From the cell containing the given text, extract its center point as [X, Y] coordinate. 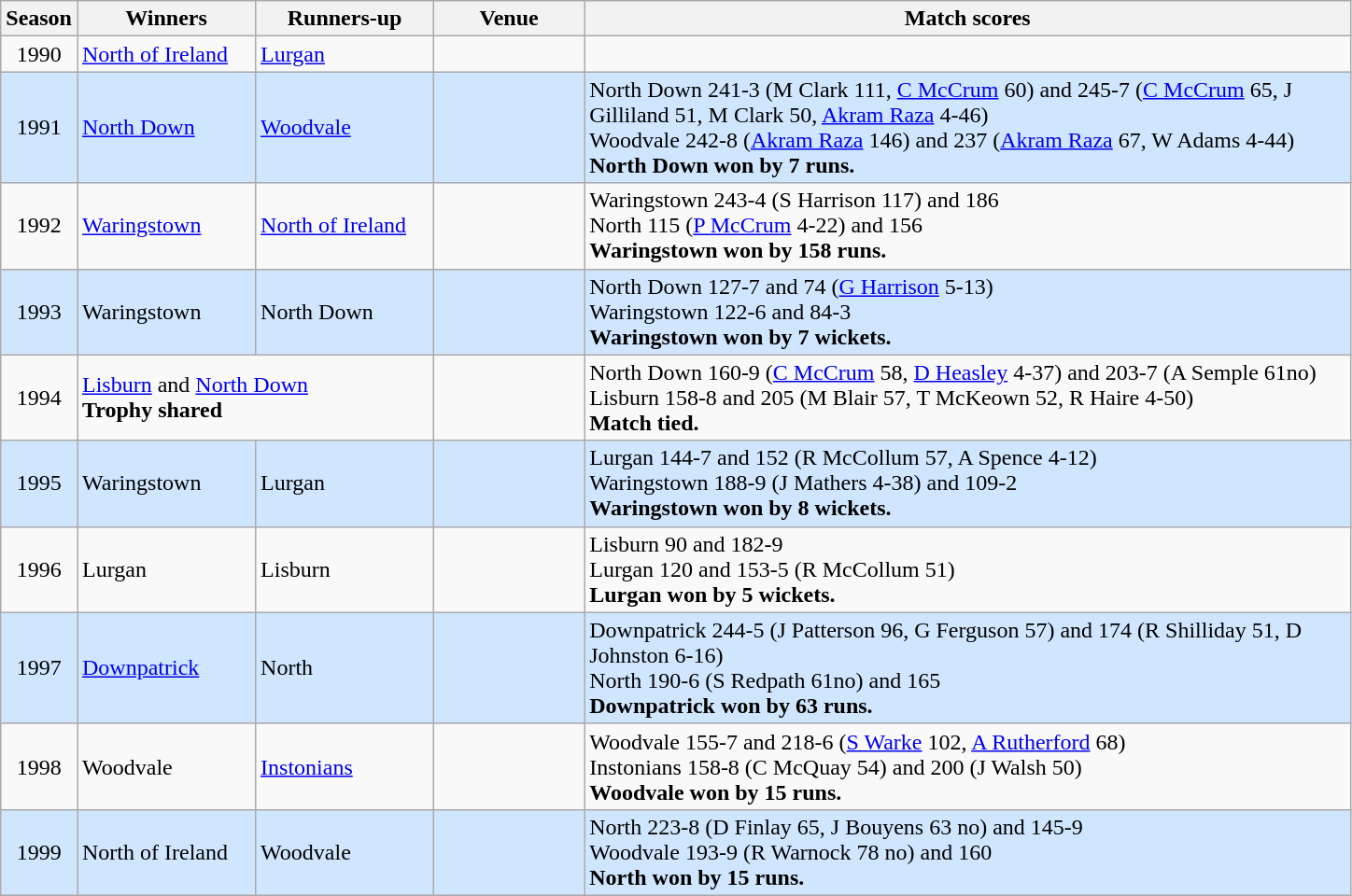
North Down 127-7 and 74 (G Harrison 5-13)Waringstown 122-6 and 84-3Waringstown won by 7 wickets. [967, 312]
Lisburn 90 and 182-9Lurgan 120 and 153-5 (R McCollum 51)Lurgan won by 5 wickets. [967, 569]
Waringstown 243-4 (S Harrison 117) and 186 North 115 (P McCrum 4-22) and 156 Waringstown won by 158 runs. [967, 226]
1994 [39, 398]
North Down 160-9 (C McCrum 58, D Heasley 4-37) and 203-7 (A Semple 61no)Lisburn 158-8 and 205 (M Blair 57, T McKeown 52, R Haire 4-50)Match tied. [967, 398]
Runners-up [345, 19]
North [345, 668]
Winners [166, 19]
Lurgan 144-7 and 152 (R McCollum 57, A Spence 4-12)Waringstown 188-9 (J Mathers 4-38) and 109-2Waringstown won by 8 wickets. [967, 483]
North 223-8 (D Finlay 65, J Bouyens 63 no) and 145-9Woodvale 193-9 (R Warnock 78 no) and 160North won by 15 runs. [967, 852]
Downpatrick [166, 668]
1992 [39, 226]
1997 [39, 668]
1998 [39, 766]
1999 [39, 852]
1996 [39, 569]
1995 [39, 483]
Season [39, 19]
1990 [39, 54]
Match scores [967, 19]
Lisburn and North DownTrophy shared [255, 398]
Instonians [345, 766]
1993 [39, 312]
1991 [39, 127]
Lisburn [345, 569]
Venue [510, 19]
Woodvale 155-7 and 218-6 (S Warke 102, A Rutherford 68)Instonians 158-8 (C McQuay 54) and 200 (J Walsh 50)Woodvale won by 15 runs. [967, 766]
